Find where the given text appears and provide that cell's center as [X, Y] coordinate. 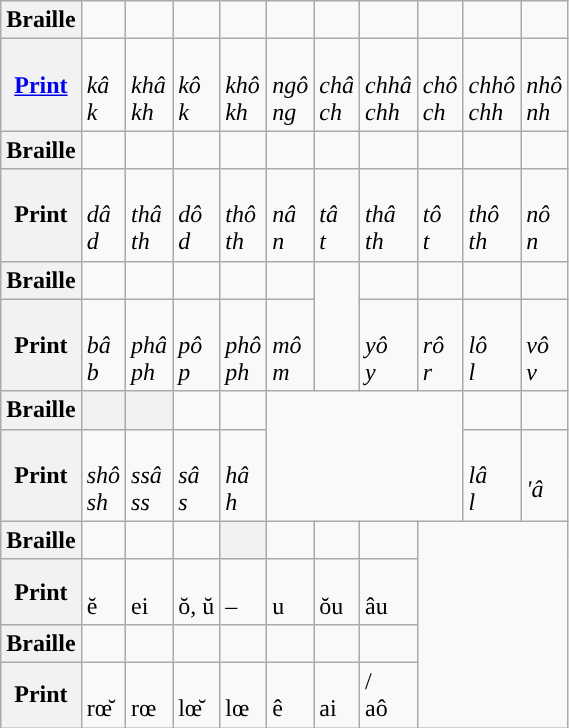
hâh [244, 475]
ngông [290, 85]
lœ̆ [196, 694]
lôl [492, 345]
/aô [389, 694]
tât [337, 215]
tôt [440, 215]
bâb [103, 345]
khôkh [244, 85]
yôy [389, 345]
âu [389, 592]
'â [544, 475]
ei [150, 592]
ai [337, 694]
nôn [544, 215]
ŏu [337, 592]
phâph [150, 345]
pôp [196, 345]
nhônh [544, 85]
vôv [544, 345]
ĕ [103, 592]
khâkh [150, 85]
kâk [103, 85]
ssâss [150, 475]
ŏ, ŭ [196, 592]
u [290, 592]
lâl [492, 475]
rœ̆ [103, 694]
ê [290, 694]
kôk [196, 85]
dôd [196, 215]
rôr [440, 345]
phôph [244, 345]
môm [290, 345]
dâd [103, 215]
shôsh [103, 475]
rœ [150, 694]
châch [337, 85]
sâs [196, 475]
chhâchh [389, 85]
nân [290, 215]
chôch [440, 85]
chhôchh [492, 85]
lœ [244, 694]
– [244, 592]
